From the cell containing the given text, extract its center point as (X, Y) coordinate. 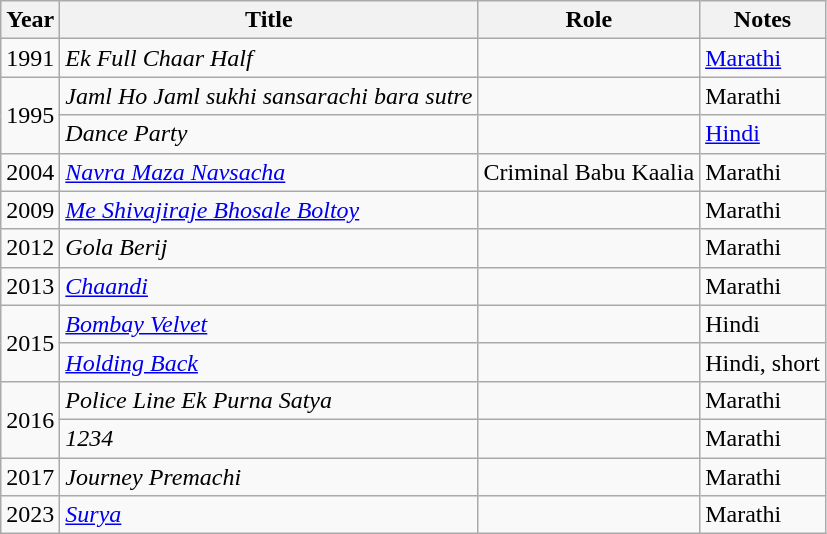
2015 (30, 343)
1234 (269, 438)
2004 (30, 172)
2017 (30, 477)
2016 (30, 419)
1991 (30, 58)
Chaandi (269, 286)
Dance Party (269, 134)
Criminal Babu Kaalia (589, 172)
Holding Back (269, 362)
Journey Premachi (269, 477)
Notes (763, 20)
2012 (30, 248)
Year (30, 20)
Role (589, 20)
1995 (30, 115)
Bombay Velvet (269, 324)
Jaml Ho Jaml sukhi sansarachi bara sutre (269, 96)
2013 (30, 286)
Police Line Ek Purna Satya (269, 400)
2023 (30, 515)
Hindi, short (763, 362)
2009 (30, 210)
Title (269, 20)
Ek Full Chaar Half (269, 58)
Gola Berij (269, 248)
Surya (269, 515)
Me Shivajiraje Bhosale Boltoy (269, 210)
Navra Maza Navsacha (269, 172)
